Extract the [x, y] coordinate from the center of the cell holding the provided text.  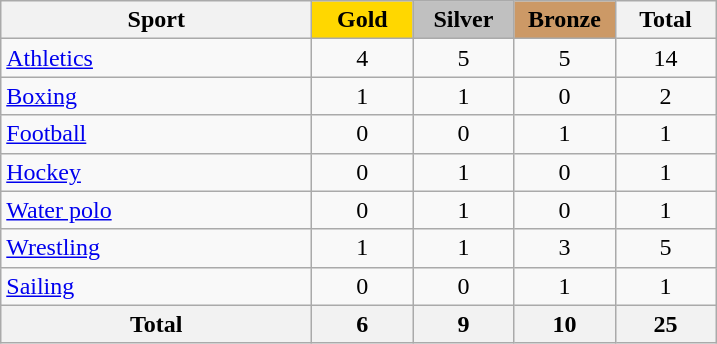
Bronze [564, 20]
Sailing [156, 286]
Water polo [156, 210]
6 [362, 324]
25 [666, 324]
Silver [464, 20]
Athletics [156, 58]
Gold [362, 20]
Hockey [156, 172]
Football [156, 134]
2 [666, 96]
Boxing [156, 96]
3 [564, 248]
10 [564, 324]
14 [666, 58]
Sport [156, 20]
Wrestling [156, 248]
9 [464, 324]
4 [362, 58]
